Extract the (X, Y) coordinate from the center of the cell holding the provided text.  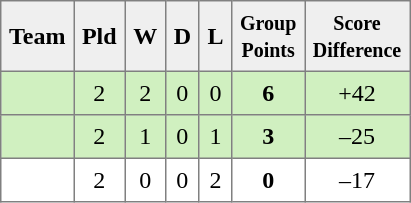
L (216, 36)
Team (38, 36)
W (145, 36)
6 (268, 93)
D (182, 36)
ScoreDifference (358, 36)
Pld (100, 36)
+42 (358, 93)
–17 (358, 180)
3 (268, 137)
GroupPoints (268, 36)
–25 (358, 137)
